Output the (x, y) coordinate of the center of the cell containing the given text.  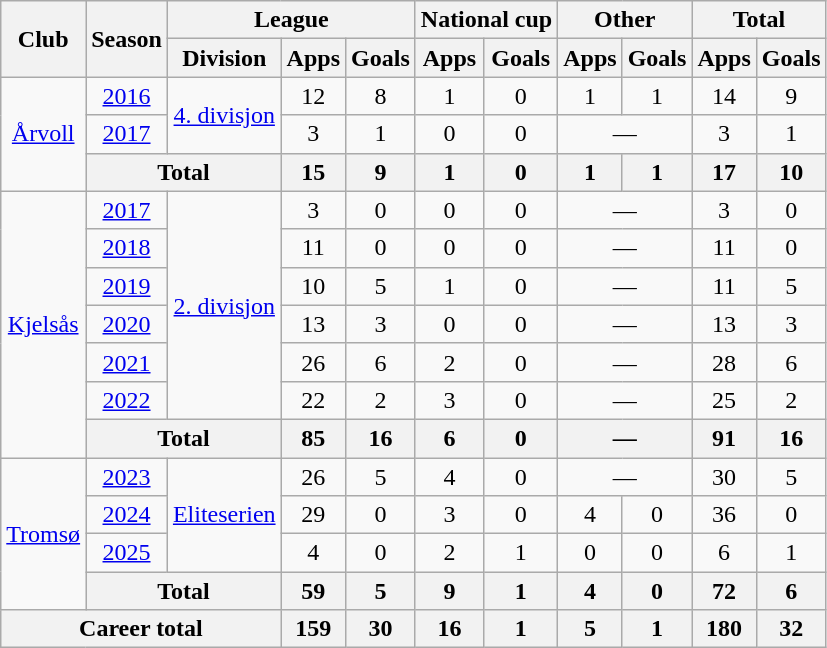
Career total (141, 629)
2018 (127, 248)
8 (381, 96)
Kjelsås (44, 324)
4. divisjon (224, 115)
National cup (486, 20)
2023 (127, 477)
91 (724, 438)
159 (313, 629)
Årvoll (44, 134)
2021 (127, 362)
17 (724, 172)
59 (313, 591)
85 (313, 438)
25 (724, 400)
72 (724, 591)
2020 (127, 324)
Other (625, 20)
180 (724, 629)
2016 (127, 96)
28 (724, 362)
Eliteserien (224, 515)
12 (313, 96)
Tromsø (44, 534)
2. divisjon (224, 305)
League (291, 20)
29 (313, 515)
Season (127, 39)
Division (224, 58)
2024 (127, 515)
14 (724, 96)
32 (791, 629)
36 (724, 515)
Club (44, 39)
2022 (127, 400)
2025 (127, 553)
15 (313, 172)
2019 (127, 286)
22 (313, 400)
